Output the [x, y] coordinate of the center of the cell containing the given text.  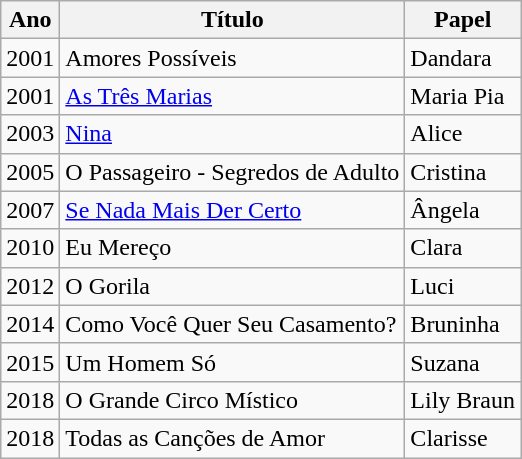
2010 [30, 248]
O Gorila [232, 286]
Todas as Canções de Amor [232, 438]
Dandara [463, 58]
O Grande Circo Místico [232, 400]
Cristina [463, 172]
2015 [30, 362]
Como Você Quer Seu Casamento? [232, 324]
2007 [30, 210]
Eu Mereço [232, 248]
Bruninha [463, 324]
2003 [30, 134]
Ângela [463, 210]
O Passageiro - Segredos de Adulto [232, 172]
Se Nada Mais Der Certo [232, 210]
Clara [463, 248]
Alice [463, 134]
Título [232, 20]
Ano [30, 20]
2005 [30, 172]
Maria Pia [463, 96]
Papel [463, 20]
Clarisse [463, 438]
Luci [463, 286]
2014 [30, 324]
2012 [30, 286]
Um Homem Só [232, 362]
Amores Possíveis [232, 58]
Lily Braun [463, 400]
As Três Marias [232, 96]
Suzana [463, 362]
Nina [232, 134]
